Output the [x, y] coordinate of the center of the cell containing the given text.  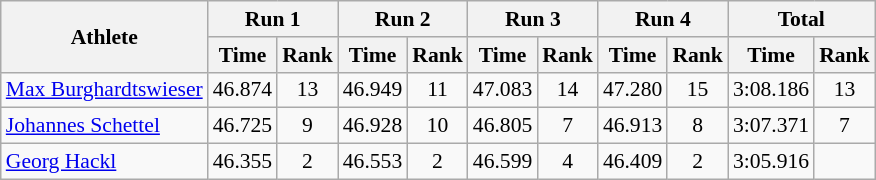
Athlete [104, 36]
3:08.186 [771, 90]
9 [308, 126]
46.949 [372, 90]
4 [568, 162]
Georg Hackl [104, 162]
47.083 [502, 90]
Max Burghardtswieser [104, 90]
Run 3 [533, 19]
3:07.371 [771, 126]
46.805 [502, 126]
Total [802, 19]
46.553 [372, 162]
Run 1 [273, 19]
10 [438, 126]
8 [698, 126]
Run 2 [403, 19]
Run 4 [663, 19]
15 [698, 90]
Johannes Schettel [104, 126]
46.355 [242, 162]
3:05.916 [771, 162]
47.280 [632, 90]
46.409 [632, 162]
14 [568, 90]
46.928 [372, 126]
46.725 [242, 126]
11 [438, 90]
46.599 [502, 162]
46.913 [632, 126]
46.874 [242, 90]
